Extract the (X, Y) coordinate from the center of the cell holding the provided text.  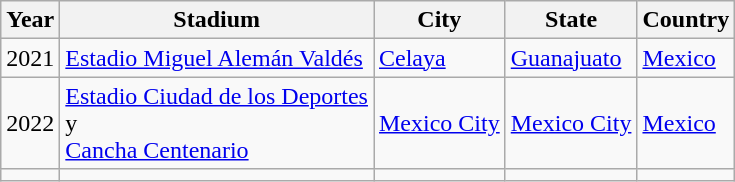
Country (686, 20)
Guanajuato (571, 58)
Stadium (217, 20)
2021 (30, 58)
Estadio Ciudad de los DeportesyCancha Centenario (217, 123)
Celaya (440, 58)
City (440, 20)
2022 (30, 123)
Year (30, 20)
State (571, 20)
Estadio Miguel Alemán Valdés (217, 58)
